Find where the given text appears and provide that cell's center as [X, Y] coordinate. 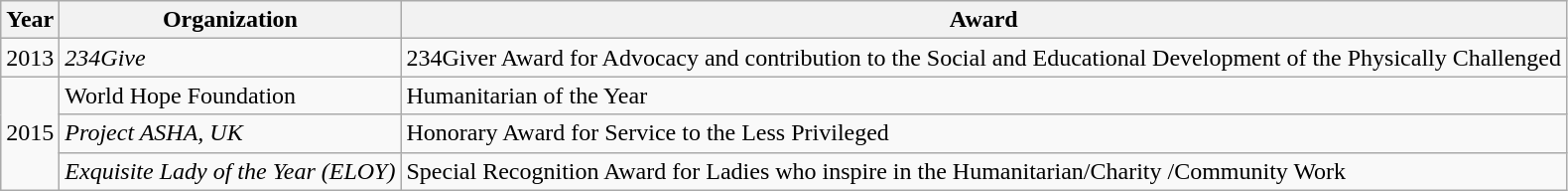
Award [984, 20]
Special Recognition Award for Ladies who inspire in the Humanitarian/Charity /Community Work [984, 171]
Organization [230, 20]
Humanitarian of the Year [984, 95]
Project ASHA, UK [230, 133]
Year [30, 20]
World Hope Foundation [230, 95]
234Give [230, 58]
2015 [30, 133]
Exquisite Lady of the Year (ELOY) [230, 171]
Honorary Award for Service to the Less Privileged [984, 133]
2013 [30, 58]
234Giver Award for Advocacy and contribution to the Social and Educational Development of the Physically Challenged [984, 58]
